Scan for the cell matching the given text and deliver its [X, Y] coordinate at center. 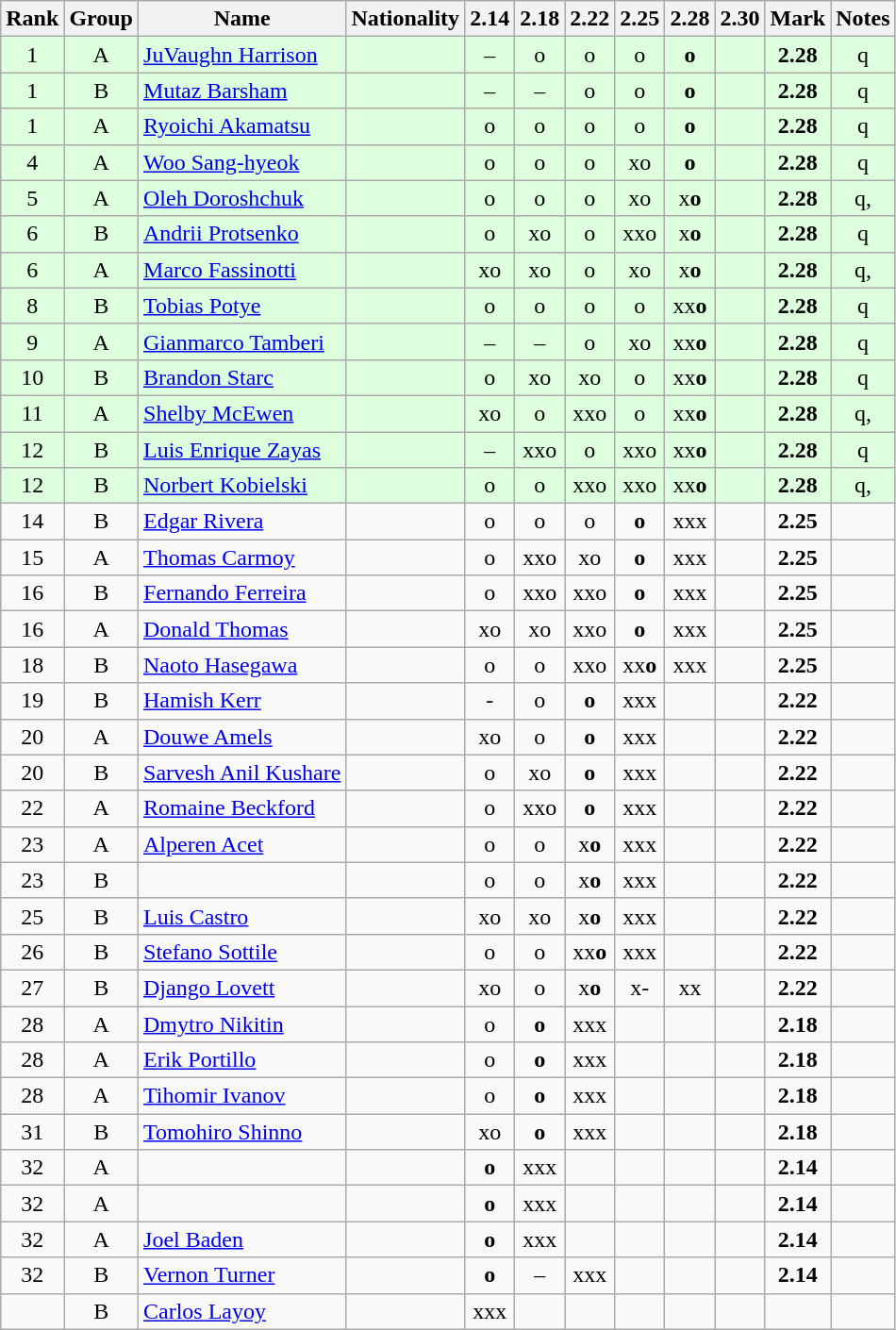
10 [32, 377]
Gianmarco Tamberi [242, 341]
- [490, 701]
14 [32, 522]
Romaine Beckford [242, 808]
31 [32, 1132]
4 [32, 162]
Naoto Hasegawa [242, 665]
Django Lovett [242, 988]
Luis Castro [242, 916]
19 [32, 701]
Marco Fassinotti [242, 270]
Erik Portillo [242, 1060]
11 [32, 413]
Dmytro Nikitin [242, 1023]
Mark [798, 19]
15 [32, 557]
Notes [863, 19]
Name [242, 19]
5 [32, 198]
Ryoichi Akamatsu [242, 126]
Brandon Starc [242, 377]
Nationality [406, 19]
Mutaz Barsham [242, 91]
x- [639, 988]
18 [32, 665]
Douwe Amels [242, 737]
Group [102, 19]
27 [32, 988]
8 [32, 306]
Hamish Kerr [242, 701]
Woo Sang-hyeok [242, 162]
9 [32, 341]
Norbert Kobielski [242, 486]
Alperen Acet [242, 844]
Oleh Doroshchuk [242, 198]
25 [32, 916]
Sarvesh Anil Kushare [242, 773]
Donald Thomas [242, 629]
Shelby McEwen [242, 413]
Tihomir Ivanov [242, 1096]
Edgar Rivera [242, 522]
Thomas Carmoy [242, 557]
22 [32, 808]
Rank [32, 19]
Andrii Protsenko [242, 234]
26 [32, 952]
Stefano Sottile [242, 952]
JuVaughn Harrison [242, 55]
Joel Baden [242, 1239]
Carlos Layoy [242, 1311]
Vernon Turner [242, 1275]
xx [690, 988]
Fernando Ferreira [242, 593]
Luis Enrique Zayas [242, 450]
2.30 [739, 19]
Tobias Potye [242, 306]
Tomohiro Shinno [242, 1132]
